Output the [X, Y] coordinate of the center of the cell containing the given text.  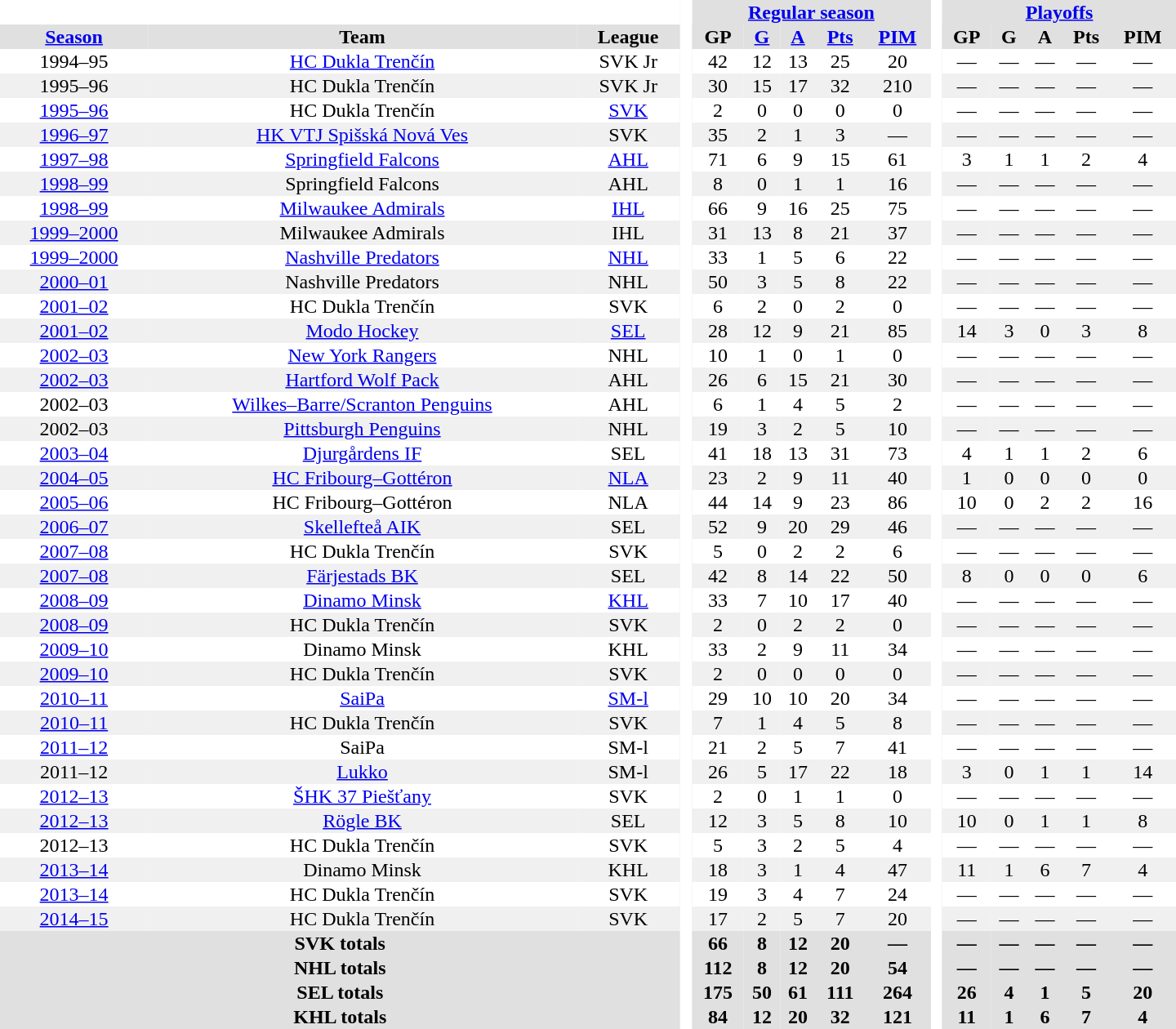
HK VTJ Spišská Nová Ves [363, 135]
111 [840, 992]
Rögle BK [363, 821]
SEL totals [340, 992]
Regular season [811, 12]
71 [718, 159]
Playoffs [1059, 12]
44 [718, 502]
Team [363, 37]
24 [897, 894]
85 [897, 331]
121 [897, 1017]
75 [897, 208]
46 [897, 527]
Skellefteå AIK [363, 527]
264 [897, 992]
Hartford Wolf Pack [363, 380]
ŠHK 37 Piešťany [363, 796]
2014–15 [73, 919]
Pittsburgh Penguins [363, 429]
2003–04 [73, 453]
2006–07 [73, 527]
210 [897, 86]
New York Rangers [363, 355]
Lukko [363, 772]
1996–97 [73, 135]
SVK totals [340, 943]
175 [718, 992]
84 [718, 1017]
54 [897, 968]
1997–98 [73, 159]
112 [718, 968]
28 [718, 331]
2005–06 [73, 502]
Djurgårdens IF [363, 453]
Modo Hockey [363, 331]
KHL totals [340, 1017]
73 [897, 453]
1994–95 [73, 61]
52 [718, 527]
NHL totals [340, 968]
2000–01 [73, 282]
2004–05 [73, 478]
37 [897, 233]
35 [718, 135]
86 [897, 502]
Season [73, 37]
League [629, 37]
47 [897, 870]
Wilkes–Barre/Scranton Penguins [363, 404]
Färjestads BK [363, 576]
